Detect which cell encompasses the target text, then output its (X, Y) center coordinate. 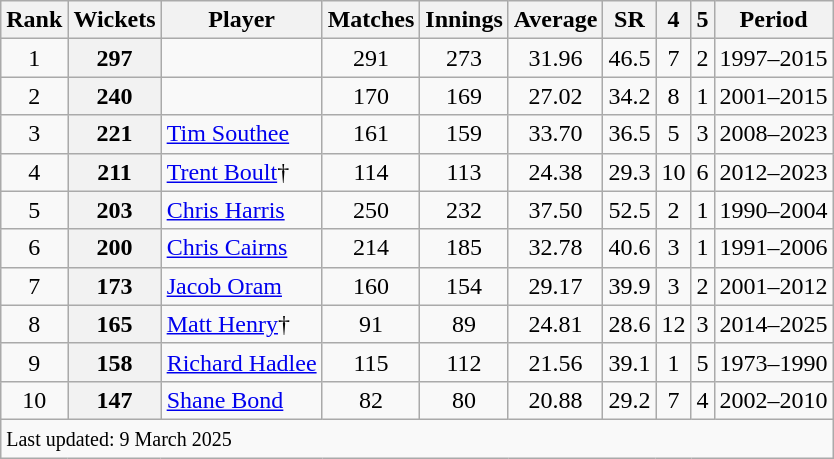
Rank (34, 20)
Player (242, 20)
170 (371, 96)
297 (114, 58)
39.9 (630, 286)
1973–1990 (774, 362)
203 (114, 210)
200 (114, 248)
SR (630, 20)
21.56 (556, 362)
240 (114, 96)
Richard Hadlee (242, 362)
24.38 (556, 172)
Trent Boult† (242, 172)
34.2 (630, 96)
29.3 (630, 172)
273 (464, 58)
46.5 (630, 58)
24.81 (556, 324)
2001–2015 (774, 96)
250 (371, 210)
Jacob Oram (242, 286)
27.02 (556, 96)
211 (114, 172)
115 (371, 362)
214 (371, 248)
31.96 (556, 58)
Last updated: 9 March 2025 (417, 438)
36.5 (630, 134)
2012–2023 (774, 172)
159 (464, 134)
32.78 (556, 248)
232 (464, 210)
Period (774, 20)
185 (464, 248)
Wickets (114, 20)
39.1 (630, 362)
2014–2025 (774, 324)
12 (674, 324)
1997–2015 (774, 58)
Chris Cairns (242, 248)
Innings (464, 20)
154 (464, 286)
165 (114, 324)
29.2 (630, 400)
2002–2010 (774, 400)
1991–2006 (774, 248)
221 (114, 134)
33.70 (556, 134)
Shane Bond (242, 400)
Tim Southee (242, 134)
9 (34, 362)
113 (464, 172)
147 (114, 400)
1990–2004 (774, 210)
89 (464, 324)
40.6 (630, 248)
20.88 (556, 400)
Matt Henry† (242, 324)
291 (371, 58)
Chris Harris (242, 210)
160 (371, 286)
29.17 (556, 286)
37.50 (556, 210)
91 (371, 324)
2001–2012 (774, 286)
169 (464, 96)
82 (371, 400)
80 (464, 400)
114 (371, 172)
52.5 (630, 210)
28.6 (630, 324)
173 (114, 286)
112 (464, 362)
Matches (371, 20)
2008–2023 (774, 134)
Average (556, 20)
158 (114, 362)
161 (371, 134)
